Output the [X, Y] coordinate of the center of the cell containing the given text.  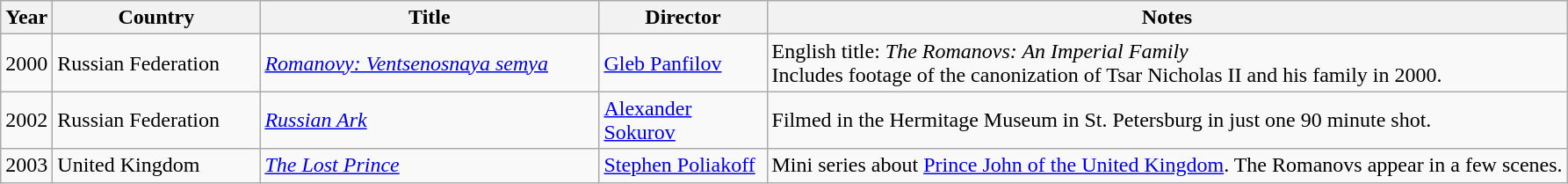
The Lost Prince [430, 166]
2000 [26, 63]
Notes [1167, 18]
Stephen Poliakoff [683, 166]
Title [430, 18]
Russian Ark [430, 120]
Country [156, 18]
English title: The Romanovs: An Imperial FamilyIncludes footage of the canonization of Tsar Nicholas II and his family in 2000. [1167, 63]
Alexander Sokurov [683, 120]
Filmed in the Hermitage Museum in St. Petersburg in just one 90 minute shot. [1167, 120]
Mini series about Prince John of the United Kingdom. The Romanovs appear in a few scenes. [1167, 166]
2003 [26, 166]
Romanovy: Ventsenosnaya semya [430, 63]
Year [26, 18]
United Kingdom [156, 166]
2002 [26, 120]
Gleb Panfilov [683, 63]
Director [683, 18]
